Find where the given text appears and provide that cell's center as [x, y] coordinate. 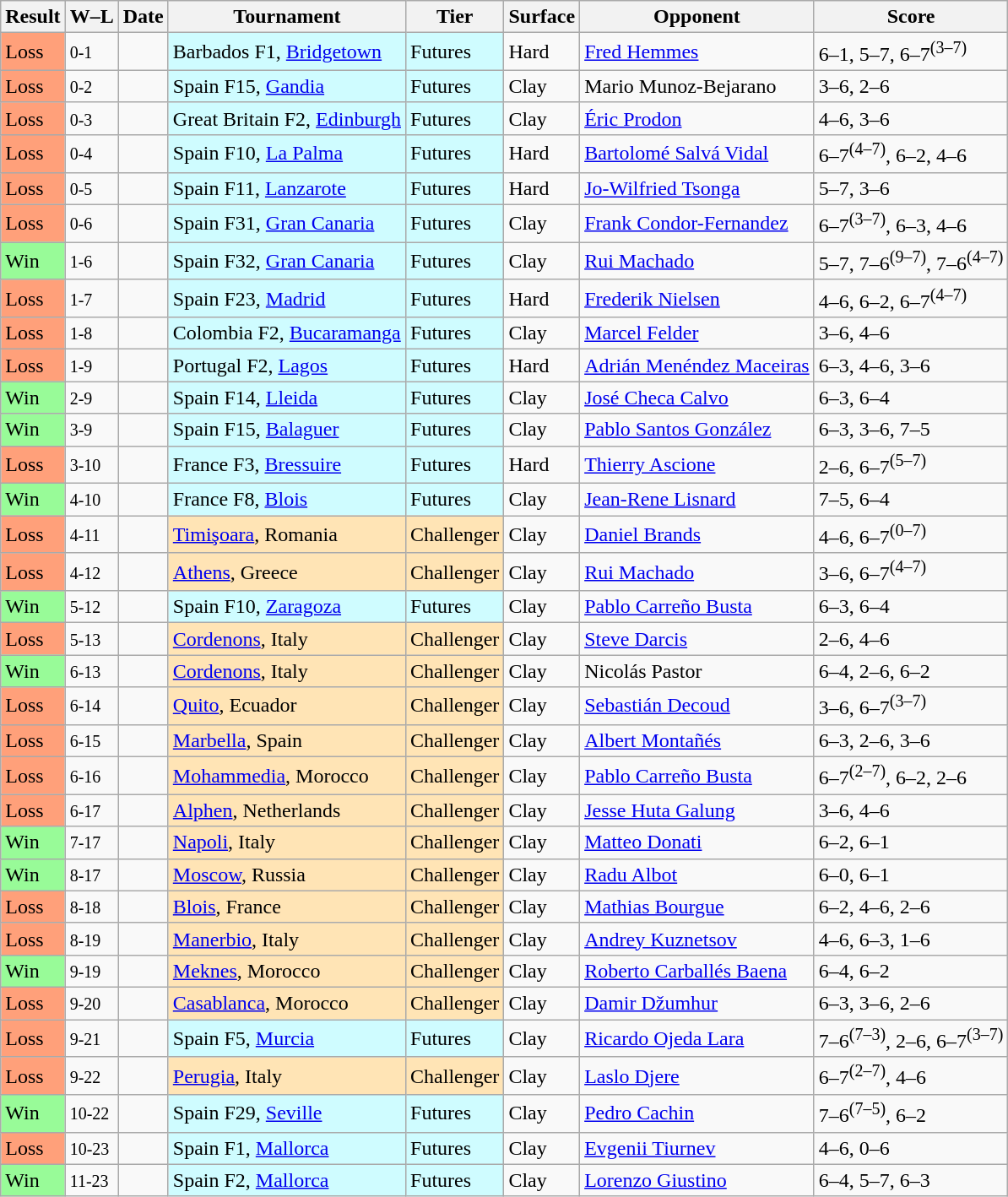
6–3, 4–6, 3–6 [911, 366]
4–6, 6–2, 6–7(4–7) [911, 299]
0-5 [91, 188]
6–2, 6–1 [911, 842]
6–3, 2–6, 3–6 [911, 740]
Spain F5, Murcia [287, 1038]
Frank Condor-Fernandez [697, 223]
6–7(2–7), 4–6 [911, 1075]
4–6, 6–3, 1–6 [911, 939]
Jesse Huta Galung [697, 810]
6–3, 3–6, 2–6 [911, 1003]
1-8 [91, 333]
Tier [455, 17]
2–6, 6–7(5–7) [911, 464]
Nicolás Pastor [697, 671]
Steve Darcis [697, 639]
6–4, 2–6, 6–2 [911, 671]
Barbados F1, Bridgetown [287, 52]
5–7, 7–6(9–7), 7–6(4–7) [911, 262]
Meknes, Morocco [287, 971]
Surface [542, 17]
9-22 [91, 1075]
Bartolomé Salvá Vidal [697, 154]
3–6, 6–7(4–7) [911, 572]
2–6, 4–6 [911, 639]
11-23 [91, 1180]
Spain F11, Lanzarote [287, 188]
Manerbio, Italy [287, 939]
3-9 [91, 430]
José Checa Calvo [697, 398]
9-21 [91, 1038]
Adrián Menéndez Maceiras [697, 366]
1-6 [91, 262]
Laslo Djere [697, 1075]
Result [33, 17]
Marbella, Spain [287, 740]
Mathias Bourgue [697, 907]
4-11 [91, 535]
Damir Džumhur [697, 1003]
Spain F10, La Palma [287, 154]
Sebastián Decoud [697, 706]
Albert Montañés [697, 740]
Andrey Kuznetsov [697, 939]
6–7(4–7), 6–2, 4–6 [911, 154]
Perugia, Italy [287, 1075]
6–7(3–7), 6–3, 4–6 [911, 223]
Quito, Ecuador [287, 706]
8-19 [91, 939]
Frederik Nielsen [697, 299]
Spain F15, Gandia [287, 86]
10-23 [91, 1148]
0-4 [91, 154]
10-22 [91, 1114]
7–6(7–5), 6–2 [911, 1114]
Great Britain F2, Edinburgh [287, 118]
Spain F10, Zaragoza [287, 607]
Alphen, Netherlands [287, 810]
9-19 [91, 971]
Blois, France [287, 907]
Portugal F2, Lagos [287, 366]
Casablanca, Morocco [287, 1003]
Mario Munoz-Bejarano [697, 86]
Spain F14, Lleida [287, 398]
Date [144, 17]
Spain F15, Balaguer [287, 430]
3-10 [91, 464]
Jo-Wilfried Tsonga [697, 188]
W–L [91, 17]
Radu Albot [697, 875]
Spain F1, Mallorca [287, 1148]
0-6 [91, 223]
France F8, Blois [287, 500]
6-16 [91, 777]
6–7(2–7), 6–2, 2–6 [911, 777]
1-9 [91, 366]
Pablo Santos González [697, 430]
5-13 [91, 639]
7–5, 6–4 [911, 500]
Fred Hemmes [697, 52]
7–6(7–3), 2–6, 6–7(3–7) [911, 1038]
1-7 [91, 299]
4-12 [91, 572]
Spain F29, Seville [287, 1114]
4–6, 3–6 [911, 118]
4-10 [91, 500]
6–0, 6–1 [911, 875]
Moscow, Russia [287, 875]
Tournament [287, 17]
Éric Prodon [697, 118]
Score [911, 17]
Athens, Greece [287, 572]
Roberto Carballés Baena [697, 971]
Matteo Donati [697, 842]
Ricardo Ojeda Lara [697, 1038]
Daniel Brands [697, 535]
6–1, 5–7, 6–7(3–7) [911, 52]
Jean-Rene Lisnard [697, 500]
Spain F23, Madrid [287, 299]
3–6, 6–7(3–7) [911, 706]
8-17 [91, 875]
4–6, 6–7(0–7) [911, 535]
6–2, 4–6, 2–6 [911, 907]
Mohammedia, Morocco [287, 777]
Spain F32, Gran Canaria [287, 262]
6-13 [91, 671]
Opponent [697, 17]
3–6, 2–6 [911, 86]
7-17 [91, 842]
2-9 [91, 398]
Pedro Cachin [697, 1114]
Lorenzo Giustino [697, 1180]
0-2 [91, 86]
5-12 [91, 607]
Spain F31, Gran Canaria [287, 223]
0-1 [91, 52]
9-20 [91, 1003]
4–6, 0–6 [911, 1148]
France F3, Bressuire [287, 464]
Evgenii Tiurnev [697, 1148]
6–4, 6–2 [911, 971]
Timişoara, Romania [287, 535]
0-3 [91, 118]
8-18 [91, 907]
5–7, 3–6 [911, 188]
6–3, 3–6, 7–5 [911, 430]
6–4, 5–7, 6–3 [911, 1180]
6-17 [91, 810]
6-14 [91, 706]
6-15 [91, 740]
Colombia F2, Bucaramanga [287, 333]
Spain F2, Mallorca [287, 1180]
Napoli, Italy [287, 842]
Thierry Ascione [697, 464]
Marcel Felder [697, 333]
